Pinpoint the cell where the given text exists, returning its (X, Y) midpoint coordinate. 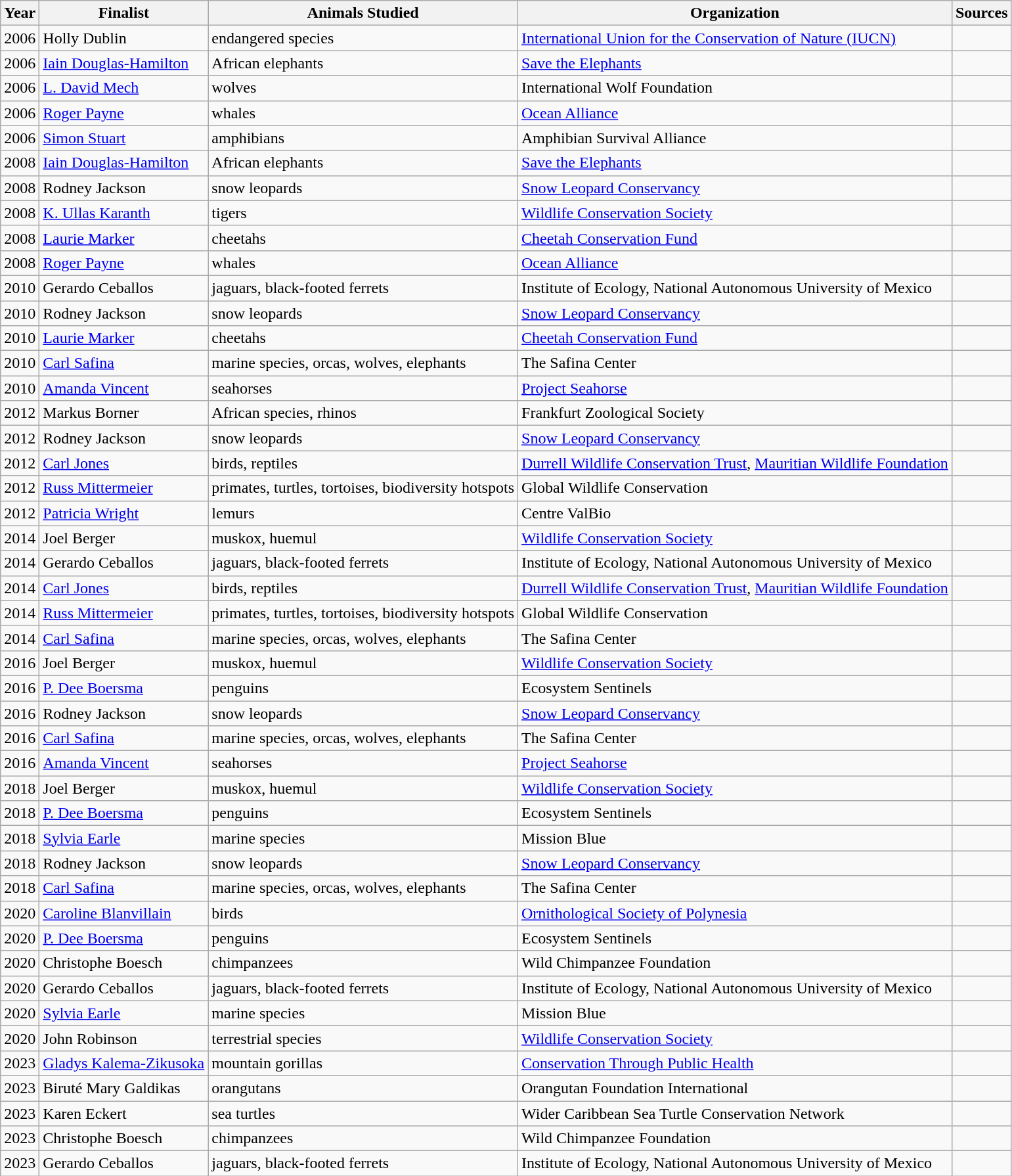
L. David Mech (123, 88)
terrestrial species (363, 1038)
Wider Caribbean Sea Turtle Conservation Network (736, 1114)
Gladys Kalema-Zikusoka (123, 1063)
Simon Stuart (123, 138)
Markus Borner (123, 413)
Biruté Mary Galdikas (123, 1088)
birds (363, 913)
African species, rhinos (363, 413)
sea turtles (363, 1114)
mountain gorillas (363, 1063)
Amphibian Survival Alliance (736, 138)
orangutans (363, 1088)
Caroline Blanvillain (123, 913)
Sources (981, 13)
International Wolf Foundation (736, 88)
Ornithological Society of Polynesia (736, 913)
tigers (363, 213)
Frankfurt Zoological Society (736, 413)
Finalist (123, 13)
Orangutan Foundation International (736, 1088)
Organization (736, 13)
Centre ValBio (736, 513)
K. Ullas Karanth (123, 213)
Karen Eckert (123, 1114)
Holly Dublin (123, 38)
John Robinson (123, 1038)
amphibians (363, 138)
Conservation Through Public Health (736, 1063)
Year (20, 13)
Patricia Wright (123, 513)
International Union for the Conservation of Nature (IUCN) (736, 38)
wolves (363, 88)
Animals Studied (363, 13)
endangered species (363, 38)
lemurs (363, 513)
